Find where the given text appears and provide that cell's center as [X, Y] coordinate. 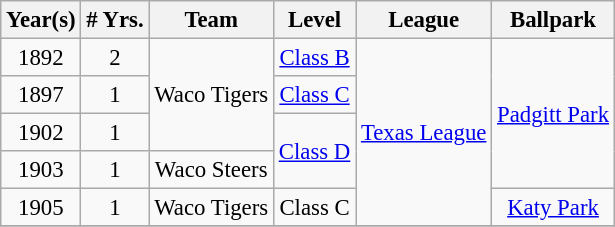
Padgitt Park [554, 114]
Katy Park [554, 208]
# Yrs. [115, 20]
1892 [41, 58]
Texas League [424, 133]
2 [115, 58]
Team [212, 20]
1902 [41, 133]
Year(s) [41, 20]
League [424, 20]
Class D [314, 152]
Ballpark [554, 20]
Class B [314, 58]
Waco Steers [212, 170]
1897 [41, 95]
Level [314, 20]
1903 [41, 170]
1905 [41, 208]
